Find where the given text appears and provide that cell's center as [x, y] coordinate. 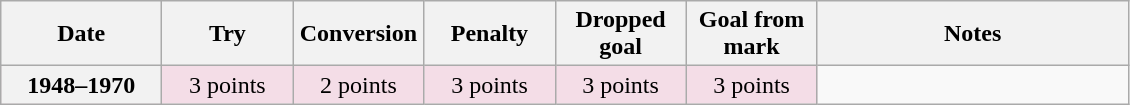
Conversion [358, 34]
Goal from mark [752, 34]
1948–1970 [82, 85]
2 points [358, 85]
Try [228, 34]
Dropped goal [620, 34]
Date [82, 34]
Notes [972, 34]
Penalty [490, 34]
